Search for the cell housing the specified text and yield its [X, Y] center coordinate. 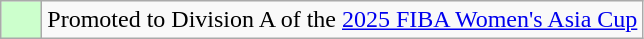
Promoted to Division A of the 2025 FIBA Women's Asia Cup [342, 20]
